Locate the cell with the specified text and output its [x, y] center coordinate. 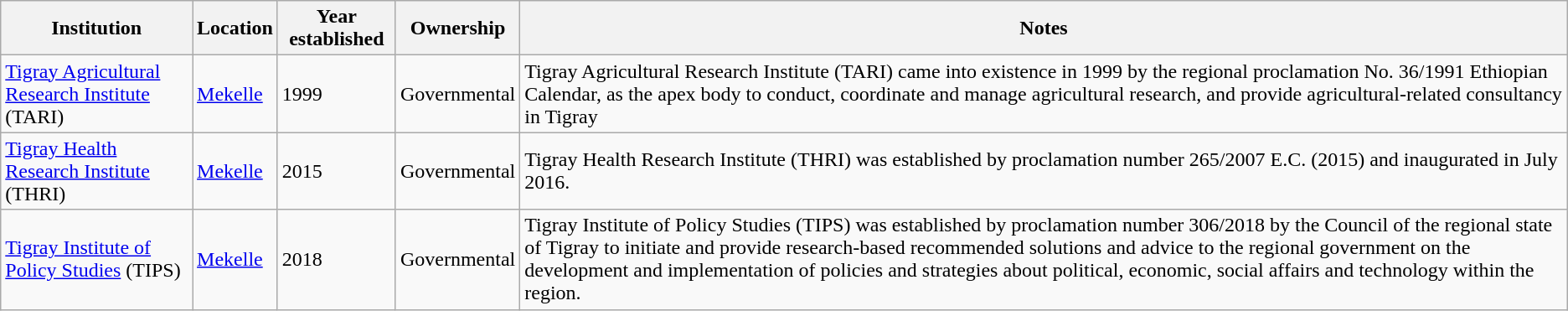
2018 [337, 260]
Notes [1044, 29]
Tigray Health Research Institute (THRI) [97, 171]
Ownership [457, 29]
Tigray Agricultural Research Institute (TARI) [97, 94]
Year established [337, 29]
Tigray Institute of Policy Studies (TIPS) [97, 260]
Institution [97, 29]
1999 [337, 94]
Tigray Health Research Institute (THRI) was established by proclamation number 265/2007 E.C. (2015) and inaugurated in July 2016. [1044, 171]
2015 [337, 171]
Location [235, 29]
